Output the [x, y] coordinate of the center of the cell containing the given text.  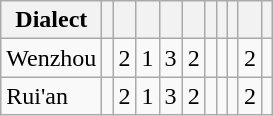
Rui'an [52, 96]
Wenzhou [52, 58]
Dialect [52, 20]
